Pinpoint the cell where the given text exists, returning its (X, Y) midpoint coordinate. 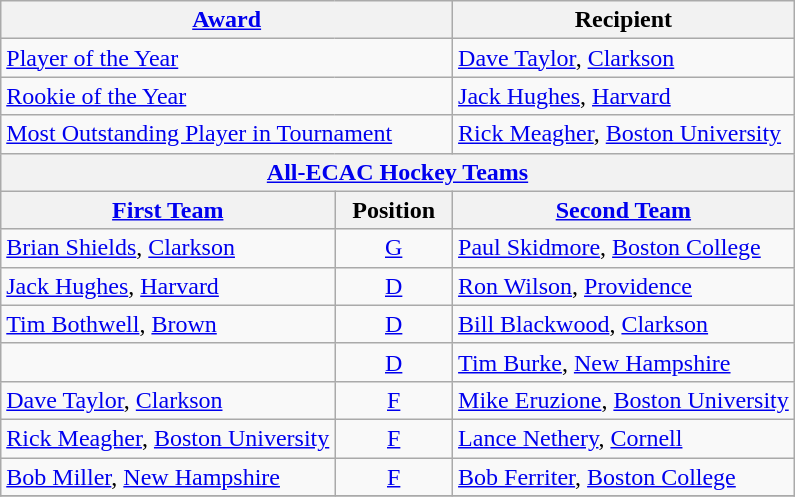
Bob Ferriter, Boston College (624, 477)
Second Team (624, 210)
Paul Skidmore, Boston College (624, 248)
Tim Burke, New Hampshire (624, 362)
Tim Bothwell, Brown (168, 324)
All-ECAC Hockey Teams (398, 172)
Award (227, 20)
First Team (168, 210)
Player of the Year (227, 58)
Mike Eruzione, Boston University (624, 400)
Most Outstanding Player in Tournament (227, 134)
Recipient (624, 20)
Position (394, 210)
Brian Shields, Clarkson (168, 248)
Bill Blackwood, Clarkson (624, 324)
Lance Nethery, Cornell (624, 438)
Ron Wilson, Providence (624, 286)
G (394, 248)
Bob Miller, New Hampshire (168, 477)
Rookie of the Year (227, 96)
